Provide the (x, y) coordinate of the cell's center where the given text is located.  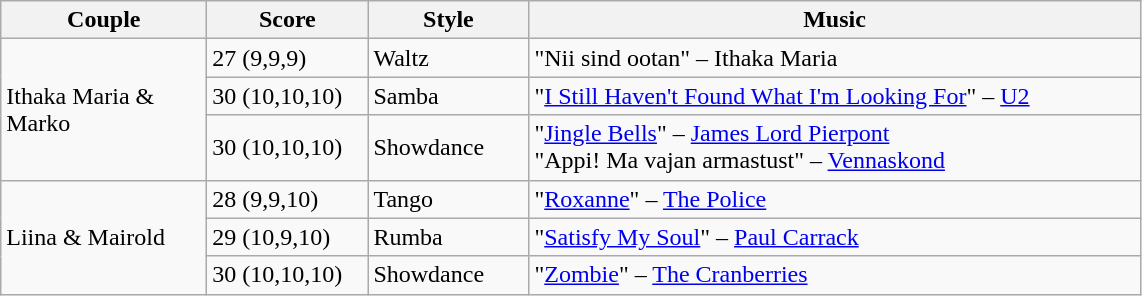
Liina & Mairold (104, 237)
Couple (104, 20)
29 (10,9,10) (288, 237)
Waltz (448, 58)
27 (9,9,9) (288, 58)
"Zombie" – The Cranberries (834, 275)
Ithaka Maria & Marko (104, 110)
"Satisfy My Soul" – Paul Carrack (834, 237)
28 (9,9,10) (288, 199)
Score (288, 20)
"Nii sind ootan" – Ithaka Maria (834, 58)
"Roxanne" – The Police (834, 199)
"Jingle Bells" – James Lord Pierpont"Appi! Ma vajan armastust" – Vennaskond (834, 148)
"I Still Haven't Found What I'm Looking For" – U2 (834, 96)
Music (834, 20)
Rumba (448, 237)
Tango (448, 199)
Style (448, 20)
Samba (448, 96)
